Output the (x, y) coordinate of the center of the cell containing the given text.  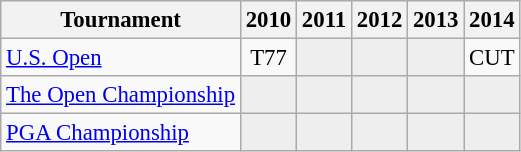
Tournament (121, 20)
2012 (379, 20)
2014 (492, 20)
2010 (268, 20)
U.S. Open (121, 58)
T77 (268, 58)
PGA Championship (121, 133)
The Open Championship (121, 95)
CUT (492, 58)
2013 (436, 20)
2011 (324, 20)
